Identify which cell holds the provided text, then report its (X, Y) central coordinate. 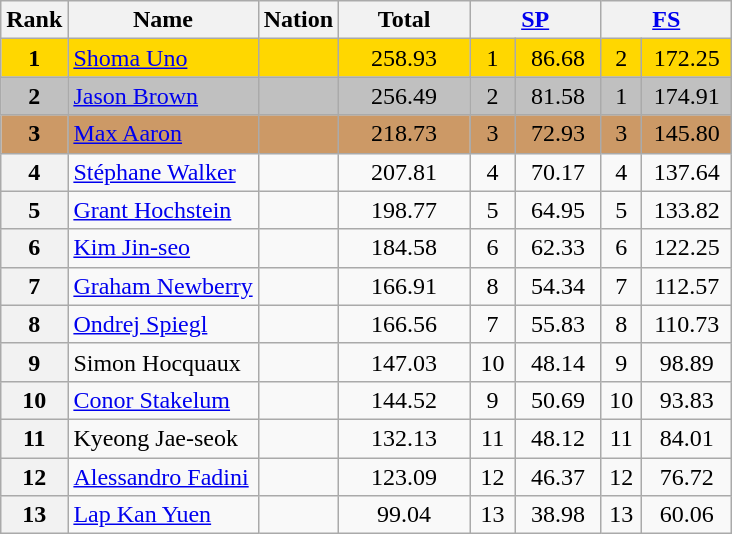
Kim Jin-seo (163, 248)
FS (666, 20)
48.12 (558, 438)
Jason Brown (163, 96)
132.13 (404, 438)
60.06 (687, 515)
98.89 (687, 362)
Lap Kan Yuen (163, 515)
93.83 (687, 400)
258.93 (404, 58)
Graham Newberry (163, 286)
184.58 (404, 248)
81.58 (558, 96)
76.72 (687, 477)
46.37 (558, 477)
112.57 (687, 286)
166.56 (404, 324)
Simon Hocquaux (163, 362)
38.98 (558, 515)
Ondrej Spiegl (163, 324)
145.80 (687, 134)
Grant Hochstein (163, 210)
144.52 (404, 400)
Nation (298, 20)
Max Aaron (163, 134)
72.93 (558, 134)
70.17 (558, 172)
172.25 (687, 58)
174.91 (687, 96)
198.77 (404, 210)
64.95 (558, 210)
84.01 (687, 438)
99.04 (404, 515)
Conor Stakelum (163, 400)
123.09 (404, 477)
218.73 (404, 134)
122.25 (687, 248)
137.64 (687, 172)
256.49 (404, 96)
48.14 (558, 362)
Name (163, 20)
Rank (34, 20)
50.69 (558, 400)
133.82 (687, 210)
Total (404, 20)
207.81 (404, 172)
110.73 (687, 324)
62.33 (558, 248)
54.34 (558, 286)
86.68 (558, 58)
55.83 (558, 324)
166.91 (404, 286)
Shoma Uno (163, 58)
Kyeong Jae-seok (163, 438)
SP (536, 20)
147.03 (404, 362)
Alessandro Fadini (163, 477)
Stéphane Walker (163, 172)
